Find where the given text appears and provide that cell's center as [x, y] coordinate. 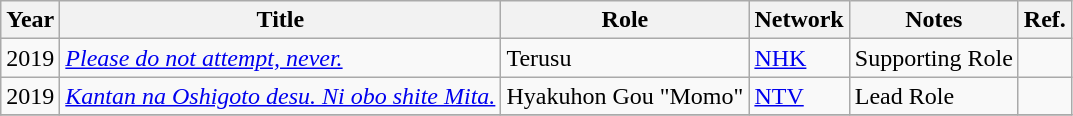
Year [30, 20]
Role [625, 20]
Hyakuhon Gou "Momo" [625, 96]
Ref. [1044, 20]
Please do not attempt, never. [280, 58]
Terusu [625, 58]
Supporting Role [934, 58]
Notes [934, 20]
NTV [799, 96]
Title [280, 20]
NHK [799, 58]
Network [799, 20]
Kantan na Oshigoto desu. Ni obo shite Mita. [280, 96]
Lead Role [934, 96]
